Return (X, Y) of the center of cell containing provided text 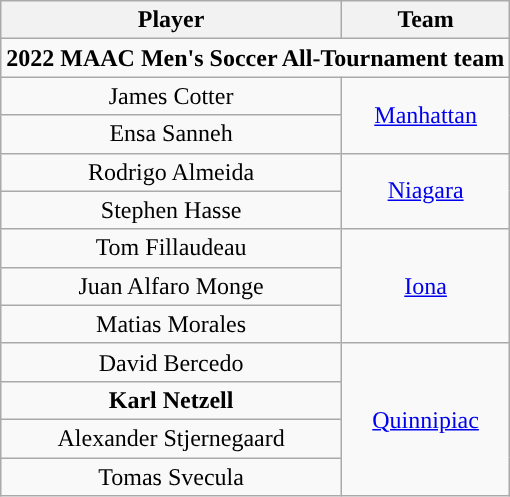
Karl Netzell (172, 400)
Manhattan (425, 115)
Quinnipiac (425, 419)
Tomas Svecula (172, 477)
Stephen Hasse (172, 210)
Iona (425, 286)
Alexander Stjernegaard (172, 438)
Matias Morales (172, 324)
James Cotter (172, 96)
David Bercedo (172, 362)
Team (425, 20)
Juan Alfaro Monge (172, 286)
2022 MAAC Men's Soccer All-Tournament team (256, 58)
Rodrigo Almeida (172, 172)
Player (172, 20)
Tom Fillaudeau (172, 248)
Niagara (425, 191)
Ensa Sanneh (172, 134)
